Return the (X, Y) coordinate for the center point of the cell that contains the specified text.  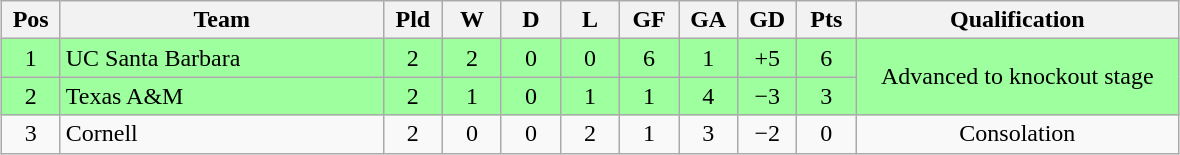
W (472, 20)
D (530, 20)
Pts (826, 20)
Pld (412, 20)
Qualification (1018, 20)
GA (708, 20)
UC Santa Barbara (222, 58)
Advanced to knockout stage (1018, 77)
GF (650, 20)
+5 (768, 58)
−3 (768, 96)
Cornell (222, 134)
−2 (768, 134)
Pos (30, 20)
L (590, 20)
Team (222, 20)
GD (768, 20)
Consolation (1018, 134)
Texas A&M (222, 96)
4 (708, 96)
